Output the [X, Y] coordinate of the center of the cell containing the given text.  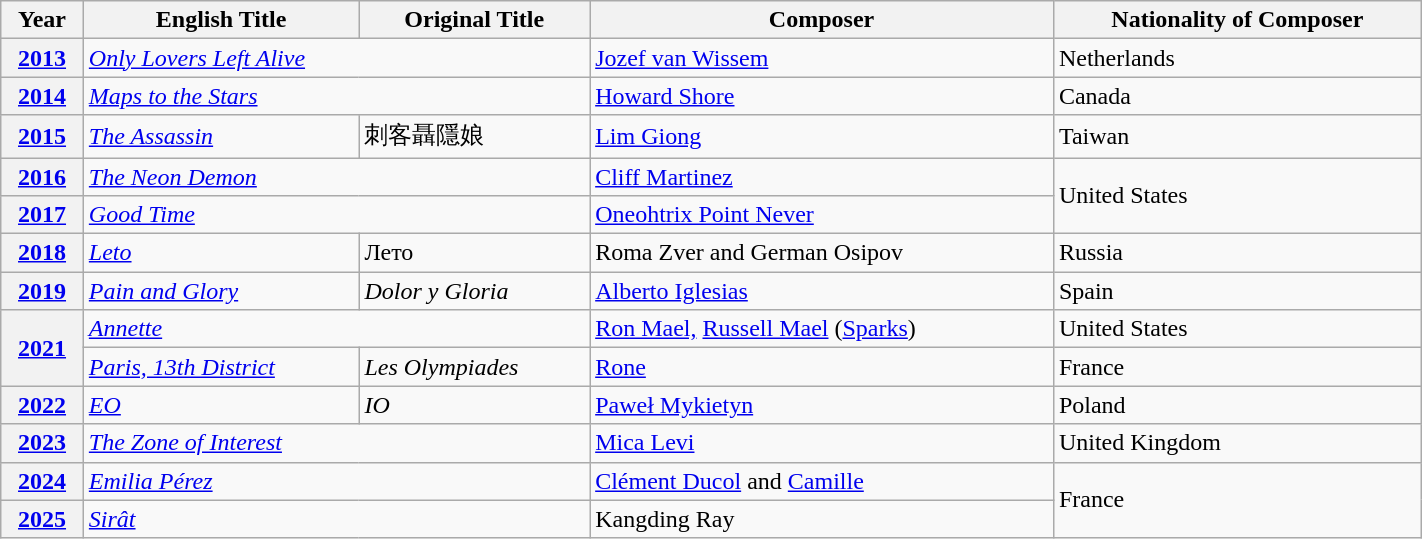
Emilia Pérez [336, 481]
2016 [42, 177]
2019 [42, 291]
Maps to the Stars [336, 96]
Cliff Martinez [822, 177]
IO [474, 405]
The Zone of Interest [336, 443]
Lim Giong [822, 136]
2014 [42, 96]
Nationality of Composer [1237, 20]
Rone [822, 367]
2024 [42, 481]
United Kingdom [1237, 443]
Ron Mael, Russell Mael (Sparks) [822, 329]
Annette [336, 329]
Year [42, 20]
Dolor y Gloria [474, 291]
Netherlands [1237, 58]
The Neon Demon [336, 177]
2013 [42, 58]
Canada [1237, 96]
Лето [474, 253]
2021 [42, 348]
2023 [42, 443]
Les Olympiades [474, 367]
2022 [42, 405]
刺客聶隱娘 [474, 136]
Sirât [336, 519]
Composer [822, 20]
The Assassin [221, 136]
Leto [221, 253]
2015 [42, 136]
2017 [42, 215]
English Title [221, 20]
Kangding Ray [822, 519]
Oneohtrix Point Never [822, 215]
2018 [42, 253]
Clément Ducol and Camille [822, 481]
Mica Levi [822, 443]
Only Lovers Left Alive [336, 58]
Original Title [474, 20]
Roma Zver and German Osipov [822, 253]
Alberto Iglesias [822, 291]
Howard Shore [822, 96]
Russia [1237, 253]
2025 [42, 519]
Jozef van Wissem [822, 58]
Taiwan [1237, 136]
Paweł Mykietyn [822, 405]
Pain and Glory [221, 291]
Good Time [336, 215]
Spain [1237, 291]
Poland [1237, 405]
Paris, 13th District [221, 367]
EO [221, 405]
